Scan for the cell matching the given text and deliver its (x, y) coordinate at center. 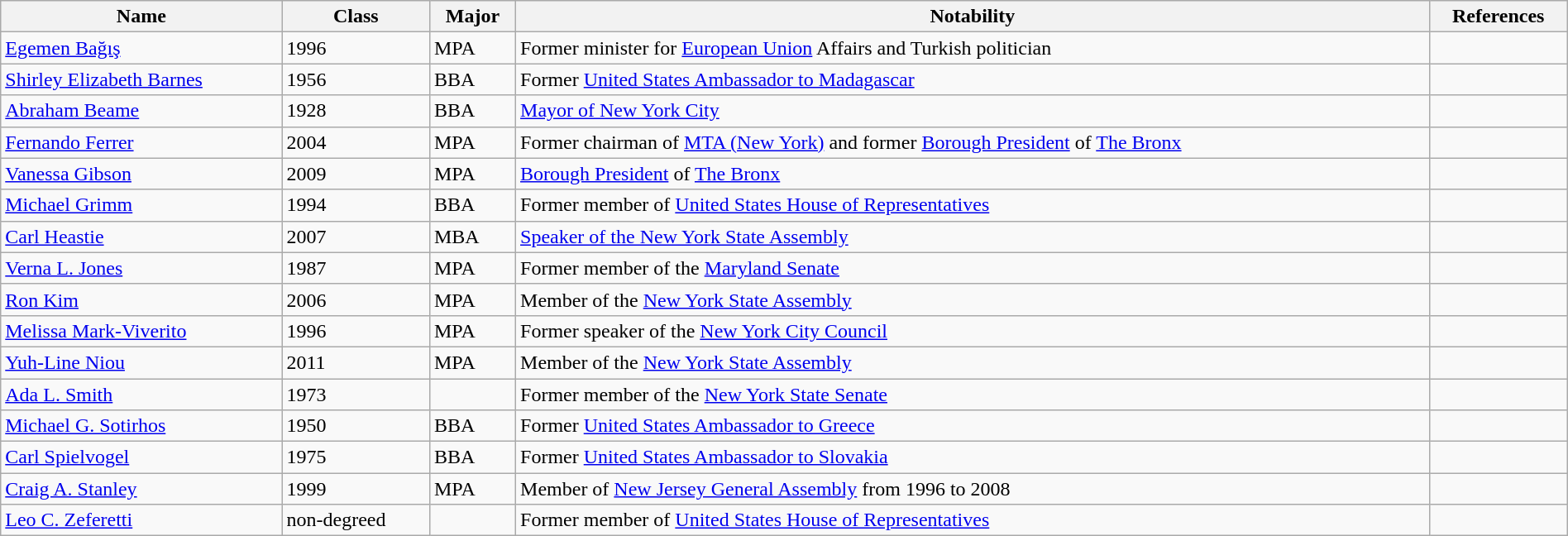
Class (356, 17)
2009 (356, 174)
Former chairman of MTA (New York) and former Borough President of The Bronx (973, 142)
Carl Spielvogel (141, 457)
MBA (472, 237)
1973 (356, 395)
Major (472, 17)
1999 (356, 489)
Former speaker of the New York City Council (973, 331)
Ron Kim (141, 299)
1987 (356, 268)
Vanessa Gibson (141, 174)
1994 (356, 205)
Egemen Bağış (141, 48)
Leo C. Zeferetti (141, 520)
Michael Grimm (141, 205)
Former member of the Maryland Senate (973, 268)
Michael G. Sotirhos (141, 426)
2004 (356, 142)
Craig A. Stanley (141, 489)
Borough President of The Bronx (973, 174)
1928 (356, 111)
Shirley Elizabeth Barnes (141, 79)
2006 (356, 299)
2011 (356, 362)
1975 (356, 457)
Speaker of the New York State Assembly (973, 237)
Former minister for European Union Affairs and Turkish politician (973, 48)
1956 (356, 79)
Member of New Jersey General Assembly from 1996 to 2008 (973, 489)
Carl Heastie (141, 237)
Mayor of New York City (973, 111)
Name (141, 17)
Notability (973, 17)
1950 (356, 426)
References (1499, 17)
Melissa Mark-Viverito (141, 331)
Former United States Ambassador to Slovakia (973, 457)
Ada L. Smith (141, 395)
non-degreed (356, 520)
2007 (356, 237)
Fernando Ferrer (141, 142)
Former United States Ambassador to Greece (973, 426)
Former member of the New York State Senate (973, 395)
Former United States Ambassador to Madagascar (973, 79)
Abraham Beame (141, 111)
Yuh-Line Niou (141, 362)
Verna L. Jones (141, 268)
